Search for the cell housing the specified text and yield its [X, Y] center coordinate. 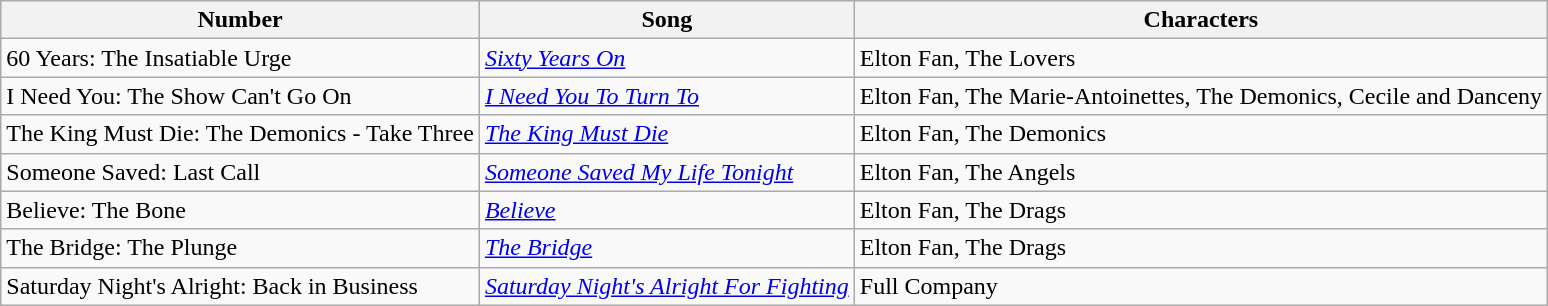
Sixty Years On [666, 58]
Full Company [1200, 286]
Saturday Night's Alright: Back in Business [240, 286]
Believe: The Bone [240, 210]
Saturday Night's Alright For Fighting [666, 286]
The Bridge [666, 248]
Someone Saved My Life Tonight [666, 172]
The King Must Die [666, 134]
Elton Fan, The Marie-Antoinettes, The Demonics, Cecile and Danceny [1200, 96]
Song [666, 20]
Elton Fan, The Lovers [1200, 58]
Elton Fan, The Angels [1200, 172]
The Bridge: The Plunge [240, 248]
Number [240, 20]
Someone Saved: Last Call [240, 172]
I Need You To Turn To [666, 96]
The King Must Die: The Demonics - Take Three [240, 134]
Elton Fan, The Demonics [1200, 134]
Believe [666, 210]
Characters [1200, 20]
60 Years: The Insatiable Urge [240, 58]
I Need You: The Show Can't Go On [240, 96]
